Output the (X, Y) coordinate of the center of the cell containing the given text.  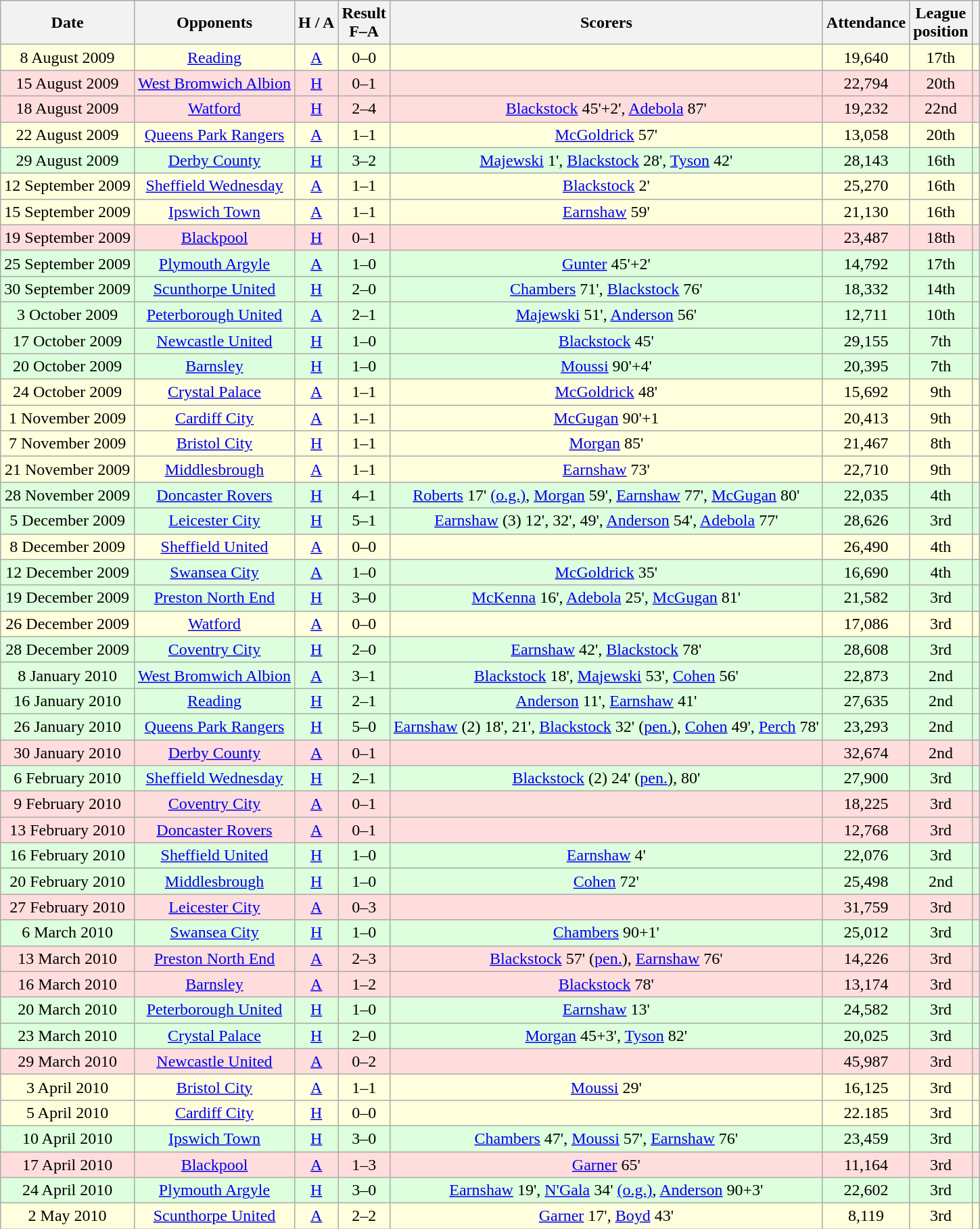
2–2 (364, 1216)
16,690 (866, 572)
26,490 (866, 547)
Earnshaw 59' (606, 212)
19,640 (866, 57)
22,602 (866, 1190)
21,467 (866, 444)
H / A (317, 23)
45,987 (866, 1061)
28 November 2009 (68, 495)
18,332 (866, 289)
5–1 (364, 521)
3 October 2009 (68, 315)
Chambers 71', Blackstock 76' (606, 289)
0–2 (364, 1061)
12 September 2009 (68, 186)
8 August 2009 (68, 57)
22,710 (866, 469)
7 November 2009 (68, 444)
13,174 (866, 984)
14,792 (866, 263)
25,498 (866, 881)
3 April 2010 (68, 1087)
Earnshaw (2) 18', 21', Blackstock 32' (pen.), Cohen 49', Perch 78' (606, 726)
14th (941, 289)
22nd (941, 109)
3–2 (364, 160)
24 October 2009 (68, 392)
Blackstock 18', Majewski 53', Cohen 56' (606, 675)
Opponents (214, 23)
20,413 (866, 418)
21,130 (866, 212)
17,086 (866, 624)
19,232 (866, 109)
29 August 2009 (68, 160)
Blackstock (2) 24' (pen.), 80' (606, 779)
26 January 2010 (68, 726)
5 December 2009 (68, 521)
12,711 (866, 315)
4–1 (364, 495)
29,155 (866, 340)
Earnshaw 13' (606, 1010)
2–4 (364, 109)
27 February 2010 (68, 907)
0–3 (364, 907)
9 February 2010 (68, 804)
Anderson 11', Earnshaw 41' (606, 701)
Earnshaw (3) 12', 32', 49', Anderson 54', Adebola 77' (606, 521)
Roberts 17' (o.g.), Morgan 59', Earnshaw 77', McGugan 80' (606, 495)
Earnshaw 42', Blackstock 78' (606, 649)
23,293 (866, 726)
6 February 2010 (68, 779)
Morgan 45+3', Tyson 82' (606, 1036)
26 December 2009 (68, 624)
Date (68, 23)
Blackstock 45' (606, 340)
27,635 (866, 701)
8th (941, 444)
8,119 (866, 1216)
30 September 2009 (68, 289)
Scorers (606, 23)
Attendance (866, 23)
24,582 (866, 1010)
23,459 (866, 1138)
25,270 (866, 186)
16 February 2010 (68, 856)
16,125 (866, 1087)
1–2 (364, 984)
6 March 2010 (68, 933)
Chambers 90+1' (606, 933)
13 March 2010 (68, 958)
22 August 2009 (68, 135)
Blackstock 2' (606, 186)
10th (941, 315)
29 March 2010 (68, 1061)
Leagueposition (941, 23)
Garner 17', Boyd 43' (606, 1216)
11,164 (866, 1164)
18,225 (866, 804)
Earnshaw 4' (606, 856)
3–1 (364, 675)
28 December 2009 (68, 649)
Blackstock 57' (pen.), Earnshaw 76' (606, 958)
25,012 (866, 933)
12 December 2009 (68, 572)
28,626 (866, 521)
19 December 2009 (68, 598)
12,768 (866, 830)
20 February 2010 (68, 881)
McGoldrick 48' (606, 392)
McGoldrick 35' (606, 572)
22,076 (866, 856)
17 April 2010 (68, 1164)
17 October 2009 (68, 340)
Majewski 1', Blackstock 28', Tyson 42' (606, 160)
Moussi 29' (606, 1087)
22.185 (866, 1113)
27,900 (866, 779)
Earnshaw 19', N'Gala 34' (o.g.), Anderson 90+3' (606, 1190)
2 May 2010 (68, 1216)
Cohen 72' (606, 881)
2–3 (364, 958)
28,143 (866, 160)
8 January 2010 (68, 675)
Gunter 45'+2' (606, 263)
13 February 2010 (68, 830)
1 November 2009 (68, 418)
McGugan 90'+1 (606, 418)
16 January 2010 (68, 701)
McGoldrick 57' (606, 135)
25 September 2009 (68, 263)
20,025 (866, 1036)
14,226 (866, 958)
Garner 65' (606, 1164)
18th (941, 237)
Chambers 47', Moussi 57', Earnshaw 76' (606, 1138)
Blackstock 78' (606, 984)
20 October 2009 (68, 367)
8 December 2009 (68, 547)
Majewski 51', Anderson 56' (606, 315)
13,058 (866, 135)
19 September 2009 (68, 237)
30 January 2010 (68, 753)
24 April 2010 (68, 1190)
20,395 (866, 367)
15 September 2009 (68, 212)
Earnshaw 73' (606, 469)
10 April 2010 (68, 1138)
31,759 (866, 907)
22,794 (866, 83)
Morgan 85' (606, 444)
18 August 2009 (68, 109)
15 August 2009 (68, 83)
15,692 (866, 392)
5–0 (364, 726)
28,608 (866, 649)
5 April 2010 (68, 1113)
Moussi 90'+4' (606, 367)
22,873 (866, 675)
Blackstock 45'+2', Adebola 87' (606, 109)
21,582 (866, 598)
21 November 2009 (68, 469)
McKenna 16', Adebola 25', McGugan 81' (606, 598)
22,035 (866, 495)
16 March 2010 (68, 984)
ResultF–A (364, 23)
1–3 (364, 1164)
23,487 (866, 237)
32,674 (866, 753)
20 March 2010 (68, 1010)
23 March 2010 (68, 1036)
